For the text-containing cell, return its midpoint in [x, y] coordinate format. 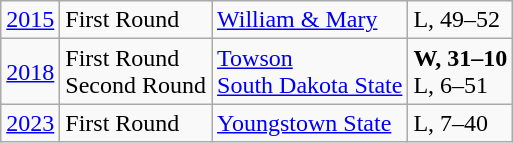
L, 7–40 [460, 123]
First RoundSecond Round [136, 72]
2015 [30, 20]
Youngstown State [310, 123]
TowsonSouth Dakota State [310, 72]
2023 [30, 123]
L, 49–52 [460, 20]
2018 [30, 72]
William & Mary [310, 20]
W, 31–10L, 6–51 [460, 72]
